For the text-containing cell, return its midpoint in [X, Y] coordinate format. 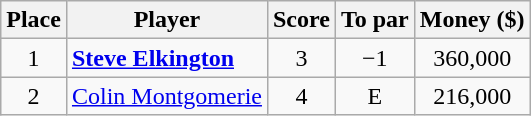
Player [166, 20]
−1 [374, 58]
216,000 [472, 96]
3 [301, 58]
Place [34, 20]
360,000 [472, 58]
1 [34, 58]
Money ($) [472, 20]
To par [374, 20]
2 [34, 96]
Score [301, 20]
Steve Elkington [166, 58]
E [374, 96]
4 [301, 96]
Colin Montgomerie [166, 96]
